Extract the [x, y] coordinate from the center of the cell holding the provided text.  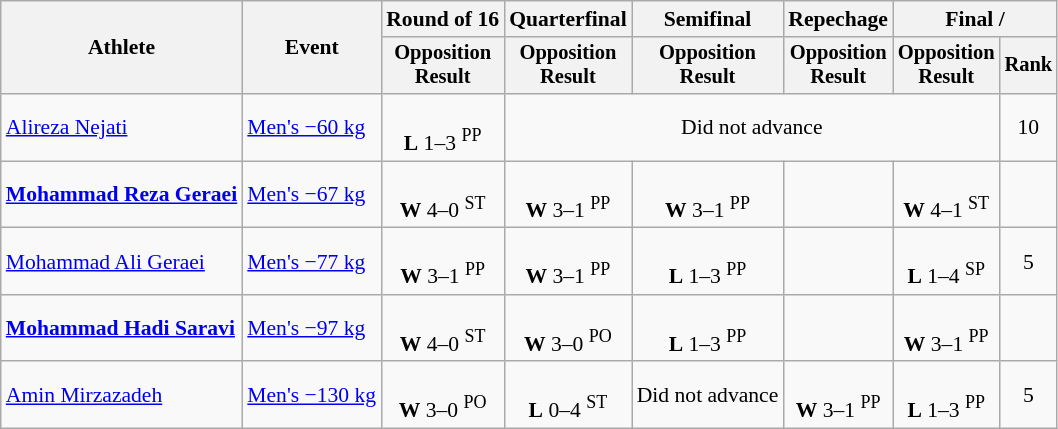
W 4–1 ST [946, 194]
Men's −67 kg [312, 194]
Athlete [122, 48]
Men's −97 kg [312, 328]
Quarterfinal [568, 19]
Men's −60 kg [312, 128]
Mohammad Hadi Saravi [122, 328]
Final / [975, 19]
Event [312, 48]
Men's −77 kg [312, 262]
L 1–4 SP [946, 262]
Men's −130 kg [312, 396]
Round of 16 [442, 19]
10 [1029, 128]
L 0–4 ST [568, 396]
Repechage [838, 19]
Mohammad Reza Geraei [122, 194]
Alireza Nejati [122, 128]
Mohammad Ali Geraei [122, 262]
Rank [1029, 66]
Semifinal [708, 19]
Amin Mirzazadeh [122, 396]
